Provide the [X, Y] coordinate of the cell's center where the given text is located.  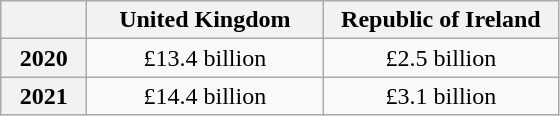
£14.4 billion [205, 96]
2020 [44, 58]
United Kingdom [205, 20]
£13.4 billion [205, 58]
£2.5 billion [441, 58]
Republic of Ireland [441, 20]
£3.1 billion [441, 96]
2021 [44, 96]
